Return [x, y] of the center of cell containing provided text 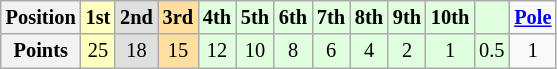
Pole [532, 17]
7th [331, 17]
9th [407, 17]
3rd [178, 17]
4th [217, 17]
25 [98, 51]
0.5 [492, 51]
15 [178, 51]
Position [41, 17]
2nd [136, 17]
8 [293, 51]
1st [98, 17]
12 [217, 51]
10 [255, 51]
5th [255, 17]
10th [450, 17]
Points [41, 51]
18 [136, 51]
6th [293, 17]
4 [369, 51]
6 [331, 51]
2 [407, 51]
8th [369, 17]
